Search for the cell housing the specified text and yield its (x, y) center coordinate. 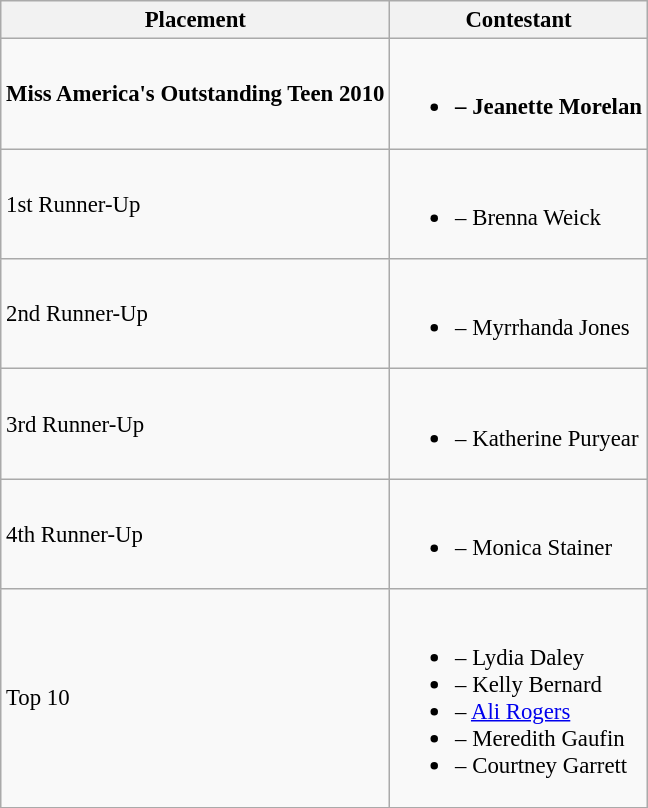
– Monica Stainer (518, 534)
2nd Runner-Up (196, 314)
Placement (196, 20)
Contestant (518, 20)
1st Runner-Up (196, 204)
– Katherine Puryear (518, 424)
Miss America's Outstanding Teen 2010 (196, 94)
4th Runner-Up (196, 534)
3rd Runner-Up (196, 424)
– Lydia Daley – Kelly Bernard – Ali Rogers – Meredith Gaufin – Courtney Garrett (518, 698)
Top 10 (196, 698)
– Myrrhanda Jones (518, 314)
– Jeanette Morelan (518, 94)
– Brenna Weick (518, 204)
